Identify which cell holds the provided text, then report its [X, Y] central coordinate. 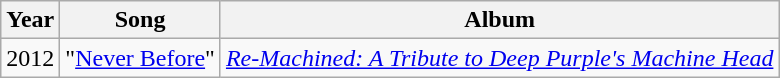
Song [140, 20]
Year [30, 20]
Re-Machined: A Tribute to Deep Purple's Machine Head [500, 58]
"Never Before" [140, 58]
2012 [30, 58]
Album [500, 20]
